Search for the cell housing the specified text and yield its (X, Y) center coordinate. 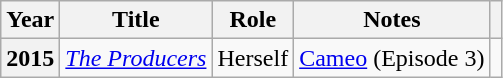
Notes (392, 20)
Title (136, 20)
Cameo (Episode 3) (392, 58)
2015 (30, 58)
Herself (253, 58)
The Producers (136, 58)
Year (30, 20)
Role (253, 20)
